Provide the [X, Y] coordinate of the cell's center where the given text is located.  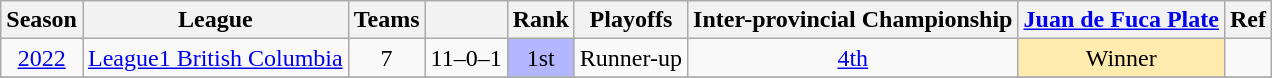
Inter-provincial Championship [853, 20]
Juan de Fuca Plate [1121, 20]
2022 [42, 58]
Season [42, 20]
League1 British Columbia [215, 58]
4th [853, 58]
Teams [386, 20]
Playoffs [630, 20]
1st [540, 58]
Ref [1248, 20]
League [215, 20]
7 [386, 58]
11–0–1 [466, 58]
Winner [1121, 58]
Rank [540, 20]
Runner-up [630, 58]
